Provide the (X, Y) coordinate of the cell's center where the given text is located.  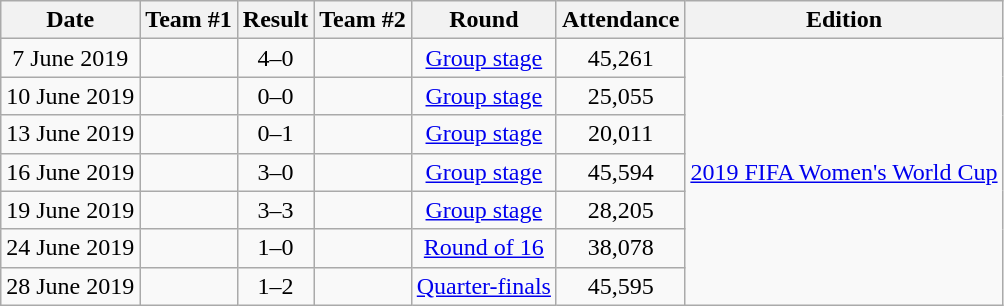
1–0 (275, 248)
28 June 2019 (70, 286)
10 June 2019 (70, 96)
Date (70, 20)
24 June 2019 (70, 248)
13 June 2019 (70, 134)
Quarter-finals (484, 286)
Result (275, 20)
Team #1 (189, 20)
45,594 (620, 172)
4–0 (275, 58)
2019 FIFA Women's World Cup (844, 172)
3–0 (275, 172)
1–2 (275, 286)
45,261 (620, 58)
16 June 2019 (70, 172)
25,055 (620, 96)
45,595 (620, 286)
Edition (844, 20)
38,078 (620, 248)
28,205 (620, 210)
Attendance (620, 20)
0–1 (275, 134)
0–0 (275, 96)
19 June 2019 (70, 210)
3–3 (275, 210)
Round of 16 (484, 248)
Team #2 (363, 20)
Round (484, 20)
20,011 (620, 134)
7 June 2019 (70, 58)
